Provide the [X, Y] coordinate of the cell's center where the given text is located.  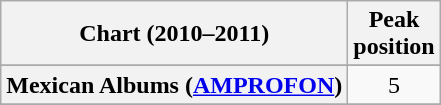
Mexican Albums (AMPROFON) [174, 85]
Chart (2010–2011) [174, 34]
Peakposition [394, 34]
5 [394, 85]
